Locate the cell with the specified text and output its [x, y] center coordinate. 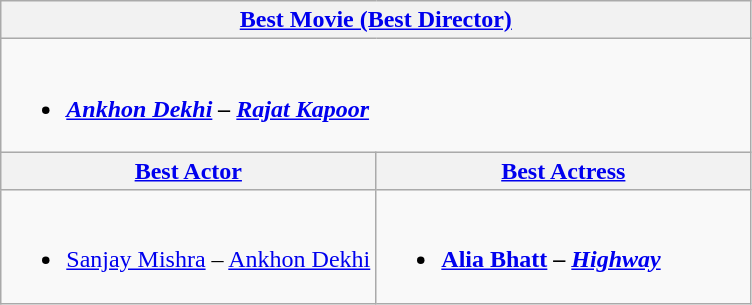
Sanjay Mishra – Ankhon Dekhi [188, 246]
Ankhon Dekhi – Rajat Kapoor [376, 96]
Alia Bhatt – Highway [564, 246]
Best Actor [188, 171]
Best Movie (Best Director) [376, 20]
Best Actress [564, 171]
